Return (X, Y) of the center of cell containing provided text 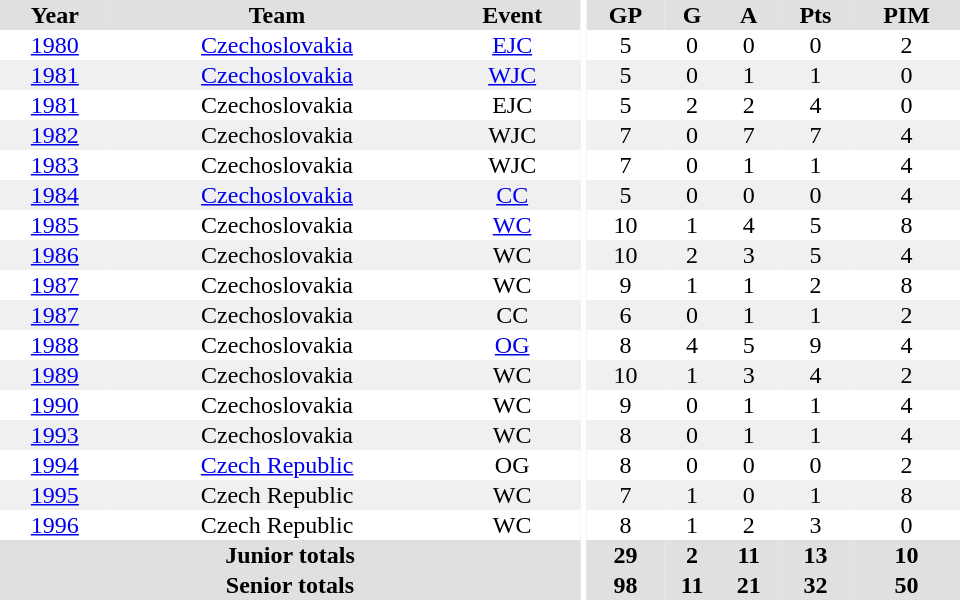
Pts (816, 15)
32 (816, 585)
G (692, 15)
1986 (55, 255)
1989 (55, 375)
1988 (55, 345)
13 (816, 555)
6 (625, 315)
PIM (906, 15)
98 (625, 585)
Team (278, 15)
1982 (55, 135)
1980 (55, 45)
21 (749, 585)
GP (625, 15)
A (749, 15)
Junior totals (290, 555)
29 (625, 555)
50 (906, 585)
Senior totals (290, 585)
1994 (55, 465)
Year (55, 15)
1996 (55, 525)
1983 (55, 165)
1990 (55, 405)
1993 (55, 435)
Event (512, 15)
1984 (55, 195)
1995 (55, 495)
1985 (55, 225)
